Identify which cell holds the provided text, then report its (X, Y) central coordinate. 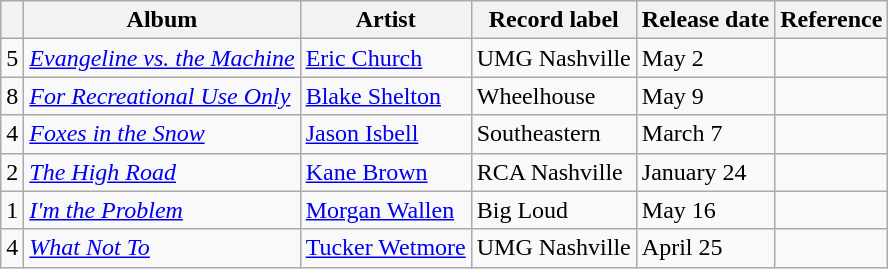
Release date (705, 20)
Southeastern (554, 134)
5 (12, 58)
1 (12, 210)
Eric Church (386, 58)
Album (162, 20)
Evangeline vs. the Machine (162, 58)
January 24 (705, 172)
RCA Nashville (554, 172)
May 16 (705, 210)
Foxes in the Snow (162, 134)
What Not To (162, 248)
Jason Isbell (386, 134)
Record label (554, 20)
Blake Shelton (386, 96)
Artist (386, 20)
Kane Brown (386, 172)
April 25 (705, 248)
I'm the Problem (162, 210)
Big Loud (554, 210)
Morgan Wallen (386, 210)
March 7 (705, 134)
May 2 (705, 58)
Wheelhouse (554, 96)
The High Road (162, 172)
For Recreational Use Only (162, 96)
Reference (832, 20)
May 9 (705, 96)
8 (12, 96)
2 (12, 172)
Tucker Wetmore (386, 248)
